Search for the cell housing the specified text and yield its (x, y) center coordinate. 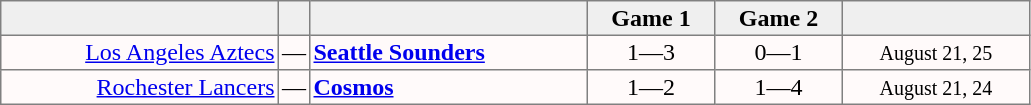
Cosmos (449, 87)
August 21, 24 (936, 87)
1—3 (651, 52)
Rochester Lancers (140, 87)
1—2 (651, 87)
0—1 (779, 52)
Los Angeles Aztecs (140, 52)
Game 1 (651, 18)
Game 2 (779, 18)
1—4 (779, 87)
Seattle Sounders (449, 52)
August 21, 25 (936, 52)
